Extract the (X, Y) coordinate from the center of the cell holding the provided text.  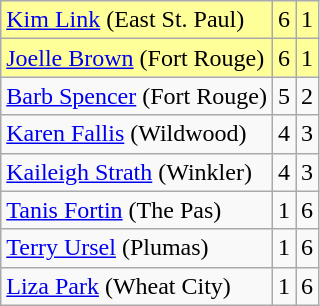
Kim Link (East St. Paul) (137, 20)
Joelle Brown (Fort Rouge) (137, 58)
5 (284, 96)
Liza Park (Wheat City) (137, 286)
2 (308, 96)
Barb Spencer (Fort Rouge) (137, 96)
Karen Fallis (Wildwood) (137, 134)
Tanis Fortin (The Pas) (137, 210)
Kaileigh Strath (Winkler) (137, 172)
Terry Ursel (Plumas) (137, 248)
